Search for the cell housing the specified text and yield its (x, y) center coordinate. 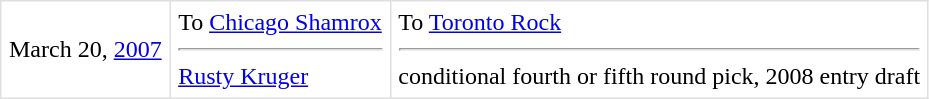
March 20, 2007 (86, 50)
To Chicago Shamrox Rusty Kruger (280, 50)
To Toronto Rock conditional fourth or fifth round pick, 2008 entry draft (659, 50)
